Scan for the cell matching the given text and deliver its [X, Y] coordinate at center. 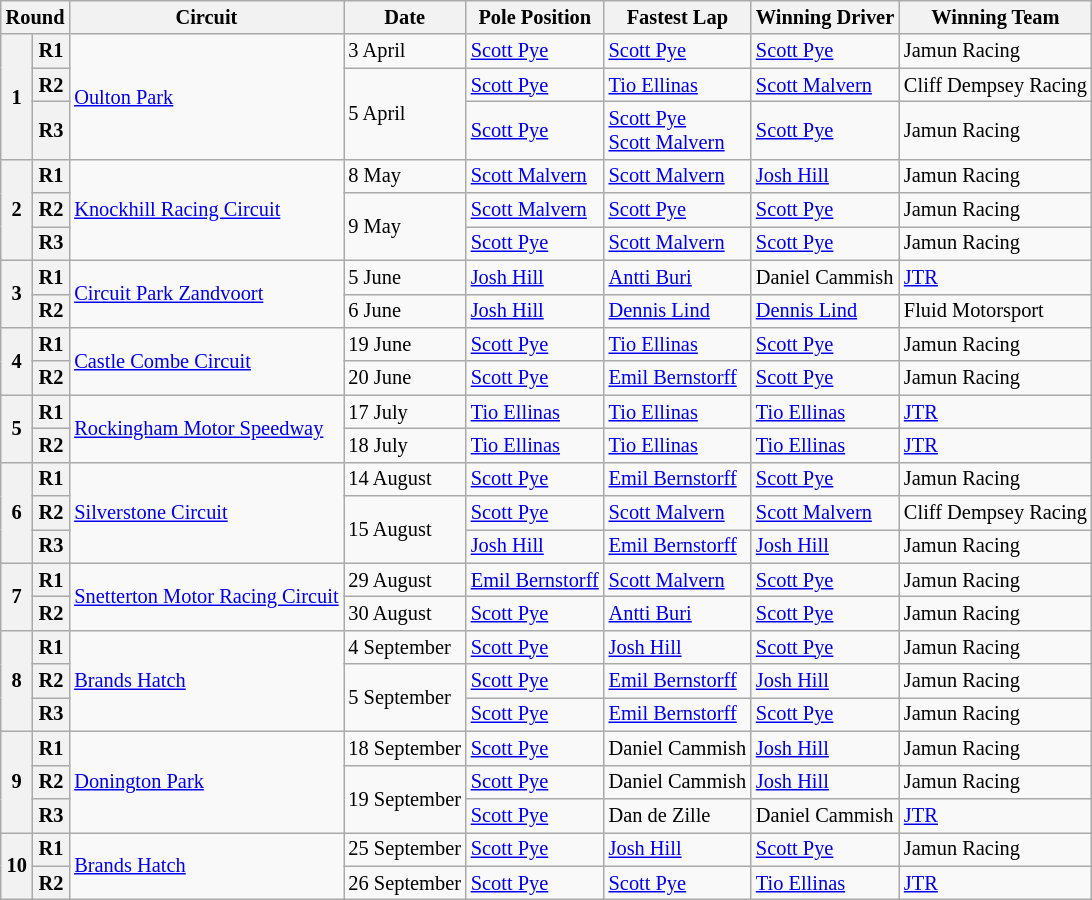
4 [17, 360]
30 August [405, 613]
14 August [405, 479]
1 [17, 96]
Circuit Park Zandvoort [206, 294]
25 September [405, 849]
Oulton Park [206, 96]
29 August [405, 580]
Dan de Zille [678, 815]
5 June [405, 277]
Pole Position [535, 17]
20 June [405, 378]
17 July [405, 412]
Fastest Lap [678, 17]
10 [17, 866]
18 July [405, 445]
19 June [405, 344]
8 May [405, 176]
9 [17, 782]
18 September [405, 748]
19 September [405, 798]
Snetterton Motor Racing Circuit [206, 596]
3 [17, 294]
6 June [405, 311]
Winning Driver [825, 17]
5 September [405, 698]
3 April [405, 51]
Silverstone Circuit [206, 512]
Castle Combe Circuit [206, 360]
5 April [405, 114]
7 [17, 596]
Donington Park [206, 782]
5 [17, 428]
Knockhill Racing Circuit [206, 210]
9 May [405, 226]
Scott Pye Scott Malvern [678, 130]
6 [17, 512]
Winning Team [996, 17]
2 [17, 210]
8 [17, 680]
Fluid Motorsport [996, 311]
4 September [405, 647]
Rockingham Motor Speedway [206, 428]
26 September [405, 883]
Round [36, 17]
Circuit [206, 17]
Date [405, 17]
15 August [405, 530]
